Provide the [x, y] coordinate of the cell's center where the given text is located.  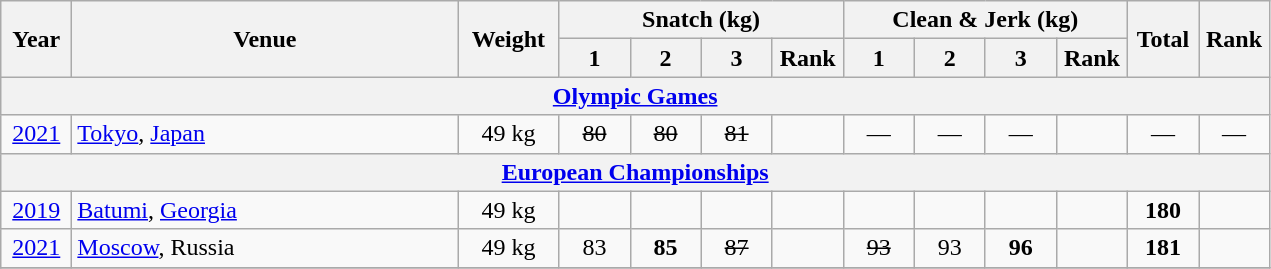
181 [1162, 248]
83 [594, 248]
Total [1162, 39]
Tokyo, Japan [265, 134]
81 [736, 134]
96 [1020, 248]
Snatch (kg) [701, 20]
85 [666, 248]
87 [736, 248]
European Championships [636, 172]
Moscow, Russia [265, 248]
Clean & Jerk (kg) [985, 20]
Weight [508, 39]
Venue [265, 39]
180 [1162, 210]
2019 [36, 210]
Batumi, Georgia [265, 210]
Olympic Games [636, 96]
Year [36, 39]
